From the cell containing the given text, extract its center point as [x, y] coordinate. 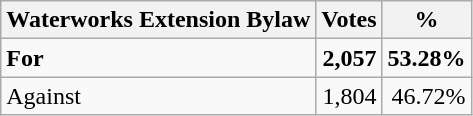
1,804 [349, 96]
Against [158, 96]
Waterworks Extension Bylaw [158, 20]
For [158, 58]
% [426, 20]
46.72% [426, 96]
2,057 [349, 58]
Votes [349, 20]
53.28% [426, 58]
